Return the [X, Y] coordinate for the center point of the cell that contains the specified text.  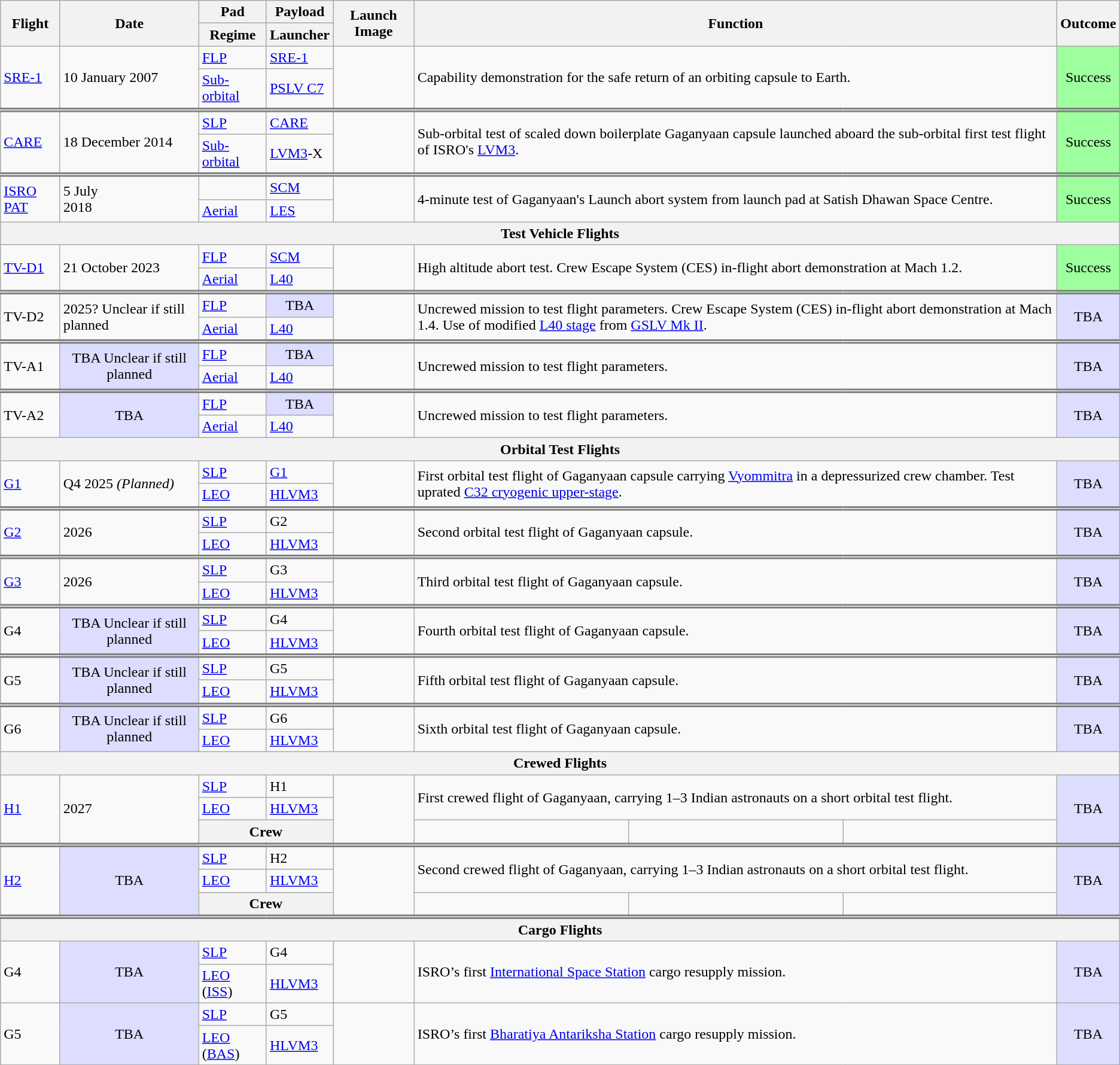
PSLV C7 [299, 89]
Q4 2025 (Planned) [129, 485]
TV-D2 [30, 317]
4-minute test of Gaganyaan's Launch abort system from launch pad at Satish Dhawan Space Centre. [736, 199]
Fifth orbital test flight of Gaganyaan capsule. [736, 680]
Pad [232, 12]
2025? Unclear if still planned [129, 317]
10 January 2007 [129, 78]
Sub-orbital test of scaled down boilerplate Gaganyaan capsule launched aboard the sub-orbital first test flight of ISRO's LVM3. [736, 142]
Launch Image [374, 23]
Cargo Flights [560, 929]
21 October 2023 [129, 268]
18 December 2014 [129, 142]
Payload [299, 12]
LVM3-X [299, 154]
TV-A2 [30, 414]
LEO (BAS) [232, 1045]
Third orbital test flight of Gaganyaan capsule. [736, 582]
Crewed Flights [560, 763]
First crewed flight of Gaganyaan, carrying 1–3 Indian astronauts on a short orbital test flight. [736, 798]
Second orbital test flight of Gaganyaan capsule. [736, 532]
5 July2018 [129, 199]
ISRO’s first Bharatiya Antariksha Station cargo resupply mission. [736, 1034]
Test Vehicle Flights [560, 233]
Fourth orbital test flight of Gaganyaan capsule. [736, 631]
LEO (ISS) [232, 984]
LES [299, 211]
Capability demonstration for the safe return of an orbiting capsule to Earth. [736, 78]
Outcome [1088, 23]
Date [129, 23]
Function [736, 23]
ISRO PAT [30, 199]
Launcher [299, 35]
Sixth orbital test flight of Gaganyaan capsule. [736, 729]
Second crewed flight of Gaganyaan, carrying 1–3 Indian astronauts on a short orbital test flight. [736, 869]
First orbital test flight of Gaganyaan capsule carrying Vyommitra in a depressurized crew chamber. Test uprated C32 cryogenic upper-stage. [736, 485]
Regime [232, 35]
Orbital Test Flights [560, 449]
TV-A1 [30, 366]
Flight [30, 23]
ISRO’s first International Space Station cargo resupply mission. [736, 972]
High altitude abort test. Crew Escape System (CES) in-flight abort demonstration at Mach 1.2. [736, 268]
TV-D1 [30, 268]
2027 [129, 810]
